Find where the given text appears and provide that cell's center as (x, y) coordinate. 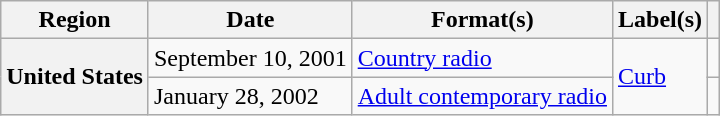
Curb (660, 77)
Region (75, 20)
United States (75, 77)
September 10, 2001 (250, 58)
Format(s) (482, 20)
Country radio (482, 58)
Label(s) (660, 20)
January 28, 2002 (250, 96)
Date (250, 20)
Adult contemporary radio (482, 96)
